Locate the cell with the specified text and output its [x, y] center coordinate. 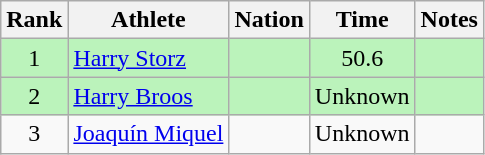
Harry Broos [148, 96]
50.6 [362, 58]
Rank [34, 20]
1 [34, 58]
Athlete [148, 20]
Time [362, 20]
Notes [449, 20]
Nation [269, 20]
Harry Storz [148, 58]
2 [34, 96]
3 [34, 134]
Joaquín Miquel [148, 134]
